Scan for the cell matching the given text and deliver its (x, y) coordinate at center. 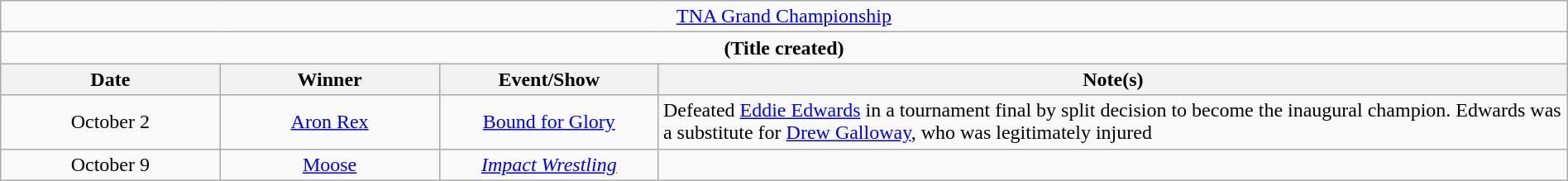
TNA Grand Championship (784, 17)
Bound for Glory (549, 122)
Note(s) (1113, 79)
(Title created) (784, 48)
Impact Wrestling (549, 164)
Date (111, 79)
Winner (329, 79)
Aron Rex (329, 122)
October 9 (111, 164)
Moose (329, 164)
Event/Show (549, 79)
October 2 (111, 122)
